Provide the [x, y] coordinate of the cell's center where the given text is located.  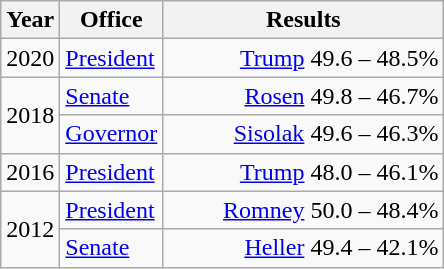
Trump 49.6 – 48.5% [304, 58]
Results [304, 20]
Year [30, 20]
Governor [112, 134]
2012 [30, 229]
Romney 50.0 – 48.4% [304, 210]
2020 [30, 58]
2016 [30, 172]
2018 [30, 115]
Trump 48.0 – 46.1% [304, 172]
Heller 49.4 – 42.1% [304, 248]
Rosen 49.8 – 46.7% [304, 96]
Office [112, 20]
Sisolak 49.6 – 46.3% [304, 134]
